Find where the given text appears and provide that cell's center as [X, Y] coordinate. 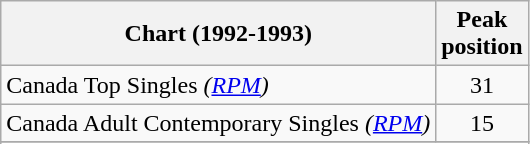
Canada Top Singles (RPM) [218, 85]
15 [482, 123]
Peakposition [482, 34]
Canada Adult Contemporary Singles (RPM) [218, 123]
Chart (1992-1993) [218, 34]
31 [482, 85]
